Extract the (x, y) coordinate from the center of the cell holding the provided text.  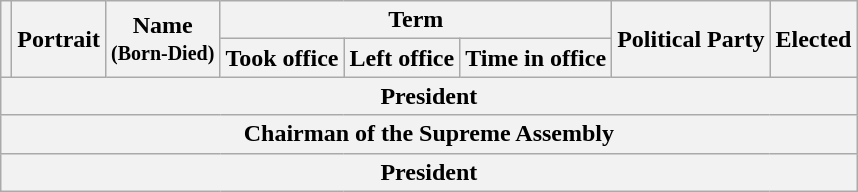
Chairman of the Supreme Assembly (429, 134)
Left office (402, 58)
Political Party (691, 39)
Took office (282, 58)
Elected (814, 39)
Portrait (59, 39)
Term (416, 20)
Name(Born-Died) (162, 39)
Time in office (536, 58)
